Scan for the cell matching the given text and deliver its (X, Y) coordinate at center. 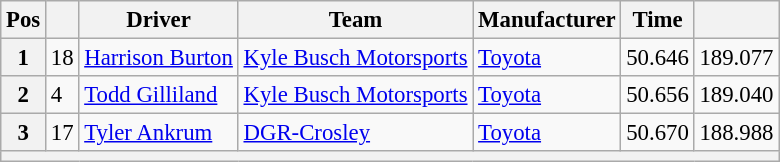
Team (356, 20)
188.988 (736, 133)
2 (24, 95)
4 (62, 95)
Todd Gilliland (158, 95)
1 (24, 58)
189.040 (736, 95)
18 (62, 58)
DGR-Crosley (356, 133)
50.670 (658, 133)
Harrison Burton (158, 58)
189.077 (736, 58)
Driver (158, 20)
50.646 (658, 58)
50.656 (658, 95)
Manufacturer (547, 20)
Pos (24, 20)
17 (62, 133)
Time (658, 20)
3 (24, 133)
Tyler Ankrum (158, 133)
